Detect which cell encompasses the target text, then output its [X, Y] center coordinate. 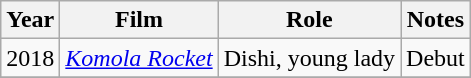
Dishi, young lady [309, 58]
Year [30, 20]
Film [139, 20]
2018 [30, 58]
Debut [436, 58]
Komola Rocket [139, 58]
Role [309, 20]
Notes [436, 20]
